For the text-containing cell, return its midpoint in (X, Y) coordinate format. 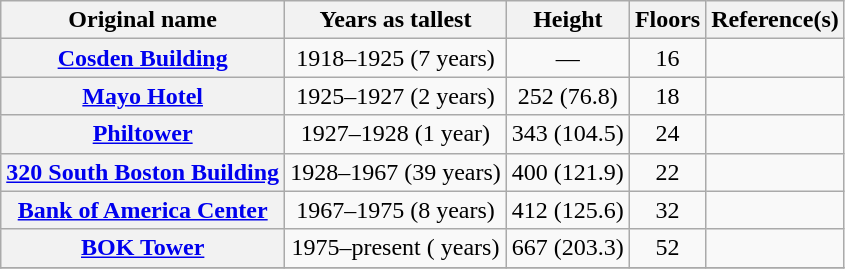
16 (667, 58)
Philtower (143, 134)
343 (104.5) (568, 134)
320 South Boston Building (143, 172)
Original name (143, 20)
— (568, 58)
24 (667, 134)
1918–1925 (7 years) (396, 58)
Mayo Hotel (143, 96)
Years as tallest (396, 20)
22 (667, 172)
1927–1928 (1 year) (396, 134)
BOK Tower (143, 248)
252 (76.8) (568, 96)
667 (203.3) (568, 248)
Bank of America Center (143, 210)
18 (667, 96)
1928–1967 (39 years) (396, 172)
52 (667, 248)
1967–1975 (8 years) (396, 210)
32 (667, 210)
Cosden Building (143, 58)
400 (121.9) (568, 172)
1975–present ( years) (396, 248)
Floors (667, 20)
1925–1927 (2 years) (396, 96)
Reference(s) (776, 20)
Height (568, 20)
412 (125.6) (568, 210)
